Detect which cell encompasses the target text, then output its (x, y) center coordinate. 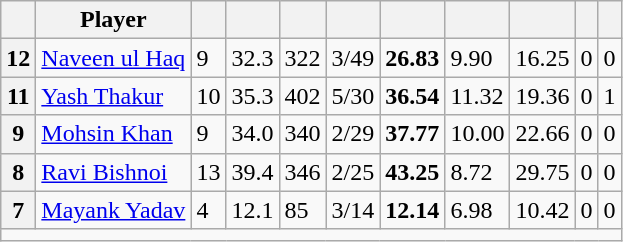
5/30 (353, 96)
Mohsin Khan (114, 134)
2/25 (353, 172)
346 (302, 172)
10 (208, 96)
29.75 (542, 172)
1 (610, 96)
10.42 (542, 210)
340 (302, 134)
402 (302, 96)
8 (18, 172)
11.32 (478, 96)
16.25 (542, 58)
Yash Thakur (114, 96)
19.36 (542, 96)
9.90 (478, 58)
3/49 (353, 58)
36.54 (412, 96)
6.98 (478, 210)
7 (18, 210)
35.3 (252, 96)
Mayank Yadav (114, 210)
85 (302, 210)
11 (18, 96)
32.3 (252, 58)
322 (302, 58)
10.00 (478, 134)
8.72 (478, 172)
Naveen ul Haq (114, 58)
2/29 (353, 134)
13 (208, 172)
22.66 (542, 134)
43.25 (412, 172)
12.1 (252, 210)
3/14 (353, 210)
12 (18, 58)
Player (114, 20)
26.83 (412, 58)
37.77 (412, 134)
Ravi Bishnoi (114, 172)
34.0 (252, 134)
39.4 (252, 172)
12.14 (412, 210)
4 (208, 210)
